Pinpoint the cell where the given text exists, returning its [x, y] midpoint coordinate. 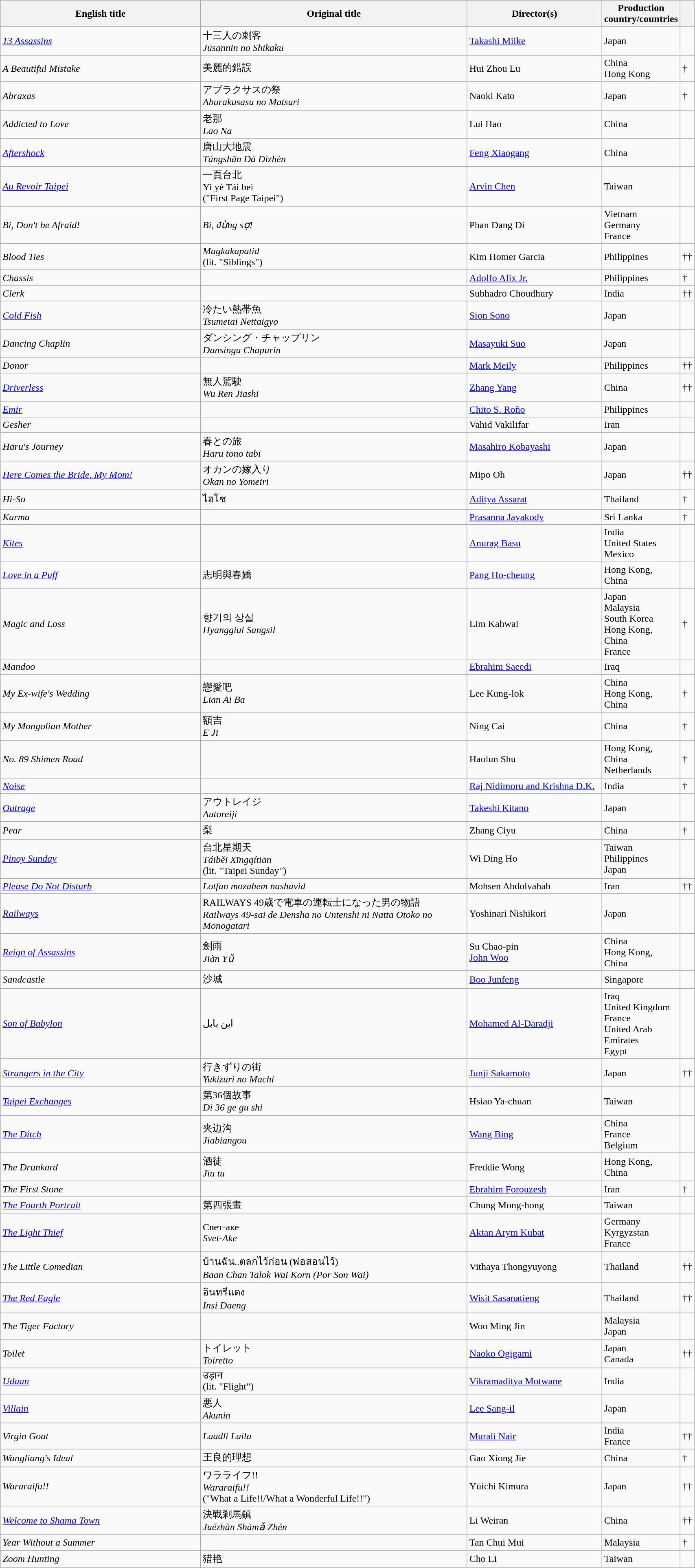
Dancing Chaplin [101, 343]
The Ditch [101, 1134]
悪人Akunin [334, 1409]
Villain [101, 1409]
Sandcastle [101, 979]
Original title [334, 14]
決戰剎馬鎮Juézhàn Shàmǎ Zhèn [334, 1520]
The Fourth Portrait [101, 1205]
Cho Li [534, 1559]
13 Assassins [101, 41]
Zhang Ciyu [534, 830]
Railways [101, 913]
Chassis [101, 278]
Gao Xiong Jie [534, 1458]
老那Lao Na [334, 124]
Here Comes the Bride, My Mom! [101, 475]
Wi Ding Ho [534, 859]
Phan Dang Di [534, 225]
Junji Sakamoto [534, 1073]
Lui Hao [534, 124]
冷たい熱帯魚Tsumetai Nettaigyo [334, 315]
Woo Ming Jin [534, 1326]
My Mongolian Mother [101, 726]
Mipo Oh [534, 475]
Chung Mong-hong [534, 1205]
Udaan [101, 1381]
美麗的錯誤 [334, 68]
Masahiro Kobayashi [534, 447]
Cold Fish [101, 315]
Vahid Vakilifar [534, 425]
향기의 상실Hyanggiui Sangsil [334, 624]
The Tiger Factory [101, 1326]
Addicted to Love [101, 124]
Wang Bing [534, 1134]
Yoshinari Nishikori [534, 913]
Yūichi Kimura [534, 1486]
酒徒Jiu tu [334, 1167]
Aftershock [101, 153]
Hong Kong, ChinaNetherlands [641, 759]
No. 89 Shimen Road [101, 759]
Blood Ties [101, 257]
Singapore [641, 979]
Prasanna Jayakody [534, 517]
ابن بابل [334, 1023]
ChinaFranceBelgium [641, 1134]
Hsiao Ya-chuan [534, 1101]
Kim Homer Garcia [534, 257]
English title [101, 14]
Reign of Assassins [101, 952]
第36個故事Di 36 ge gu shi [334, 1101]
ダンシング・チャップリンDansingu Chapurin [334, 343]
ไฮโซ [334, 499]
Lim Kahwai [534, 624]
Kites [101, 543]
Please Do Not Disturb [101, 886]
Ebrahim Saeedi [534, 667]
Hi-So [101, 499]
一頁台北Yi yè Tái bei("First Page Taipei") [334, 187]
Malaysia [641, 1543]
Zhang Yang [534, 387]
Anurag Basu [534, 543]
Lee Sang-il [534, 1409]
Vikramaditya Motwane [534, 1381]
Boo Junfeng [534, 979]
Ebrahim Forouzesh [534, 1189]
台北星期天Táiběi Xīngqítiān(lit. "Taipei Sunday") [334, 859]
Love in a Puff [101, 575]
Magkakapatid(lit. "Siblings") [334, 257]
劍雨Jiàn Yǔ [334, 952]
Naoki Kato [534, 96]
Subhadro Choudhury [534, 293]
十三人の刺客Jūsannin no Shikaku [334, 41]
行きずりの街Yukizuri no Machi [334, 1073]
JapanMalaysiaSouth KoreaHong Kong, ChinaFrance [641, 624]
Director(s) [534, 14]
Sion Sono [534, 315]
IndiaFrance [641, 1436]
Свет-акеSvet-Ake [334, 1233]
Haolun Shu [534, 759]
RAILWAYS 49歳で電車の運転士になった男の物語Railways 49-sai de Densha no Untenshi ni Natta Otoko no Monogatari [334, 913]
GermanyKyrgyzstanFrance [641, 1233]
Abraxas [101, 96]
MalaysiaJapan [641, 1326]
อินทรีแดงInsi Daeng [334, 1298]
Murali Nair [534, 1436]
Pang Ho-cheung [534, 575]
Virgin Goat [101, 1436]
Raj Nidimoru and Krishna D.K. [534, 786]
沙城 [334, 979]
Tan Chui Mui [534, 1543]
Son of Babylon [101, 1023]
志明與春嬌 [334, 575]
Feng Xiaogang [534, 153]
Production country/countries [641, 14]
ワラライフ!!Wararaifu!!("What a Life!!/What a Wonderful Life!!") [334, 1486]
उड़ान(lit. "Flight") [334, 1381]
JapanCanada [641, 1354]
Vithaya Thongyuyong [534, 1267]
アブラクサスの祭Aburakusasu no Matsuri [334, 96]
額吉E Ji [334, 726]
唐山大地震Tángshān Dà Dìzhèn [334, 153]
The Light Thief [101, 1233]
Donor [101, 365]
Wararaifu!! [101, 1486]
Mohsen Abdolvahab [534, 886]
Outrage [101, 808]
夹边沟Jiabiangou [334, 1134]
Magic and Loss [101, 624]
Taipei Exchanges [101, 1101]
The Little Comedian [101, 1267]
Adolfo Alix Jr. [534, 278]
Bi, đừng sợ! [334, 225]
The Red Eagle [101, 1298]
Arvin Chen [534, 187]
梨 [334, 830]
春との旅Haru tono tabi [334, 447]
Aditya Assarat [534, 499]
戀愛吧Lian Ai Ba [334, 693]
Toilet [101, 1354]
Mandoo [101, 667]
Freddie Wong [534, 1167]
Su Chao-pinJohn Woo [534, 952]
Year Without a Summer [101, 1543]
Pinoy Sunday [101, 859]
Iraq [641, 667]
Aktan Arym Kubat [534, 1233]
Li Weiran [534, 1520]
無人駕駛Wu Ren Jiashi [334, 387]
Wisit Sasanatieng [534, 1298]
Chito S. Roño [534, 409]
Naoko Ogigami [534, 1354]
Haru's Journey [101, 447]
Noise [101, 786]
猎艳 [334, 1559]
王良的理想 [334, 1458]
Bi, Don't be Afraid! [101, 225]
Strangers in the City [101, 1073]
第四張畫 [334, 1205]
Emir [101, 409]
A Beautiful Mistake [101, 68]
บ้านฉัน..ตลกไว้ก่อน (พ่อสอนไว้)Baan Chan Talok Wai Korn (Por Son Wai) [334, 1267]
トイレットToiretto [334, 1354]
TaiwanPhilippinesJapan [641, 859]
Laadli Laila [334, 1436]
Clerk [101, 293]
The First Stone [101, 1189]
ChinaHong Kong [641, 68]
IndiaUnited StatesMexico [641, 543]
Welcome to Shama Town [101, 1520]
Mark Meily [534, 365]
Lotfan mozahem nashavid [334, 886]
Mohamed Al-Daradji [534, 1023]
Ning Cai [534, 726]
Hui Zhou Lu [534, 68]
Zoom Hunting [101, 1559]
オカンの嫁入りOkan no Yomeiri [334, 475]
Driverless [101, 387]
My Ex-wife's Wedding [101, 693]
Gesher [101, 425]
Wangliang's Ideal [101, 1458]
Karma [101, 517]
アウトレイジAutoreiji [334, 808]
IraqUnited KingdomFranceUnited Arab EmiratesEgypt [641, 1023]
Lee Kung-lok [534, 693]
Takashi Miike [534, 41]
Masayuki Suo [534, 343]
The Drunkard [101, 1167]
Au Revoir Taipei [101, 187]
Takeshi Kitano [534, 808]
VietnamGermanyFrance [641, 225]
Pear [101, 830]
Sri Lanka [641, 517]
